From the cell containing the given text, extract its center point as (x, y) coordinate. 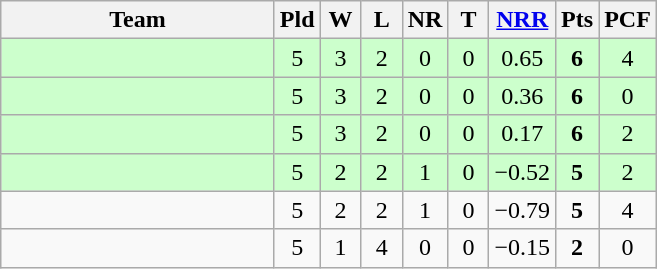
L (382, 20)
NR (425, 20)
0.65 (522, 58)
Pts (578, 20)
0.17 (522, 134)
0.36 (522, 96)
−0.52 (522, 172)
−0.15 (522, 248)
Pld (297, 20)
T (468, 20)
PCF (628, 20)
NRR (522, 20)
Team (138, 20)
W (340, 20)
−0.79 (522, 210)
